Return the [X, Y] coordinate for the center point of the cell that contains the specified text.  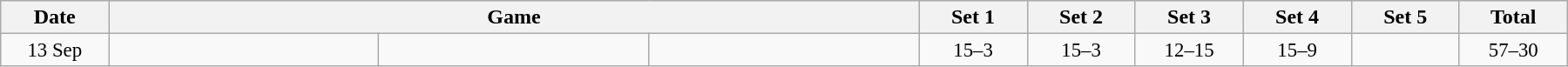
15–9 [1297, 50]
57–30 [1513, 50]
12–15 [1189, 50]
Game [514, 17]
13 Sep [55, 50]
Set 2 [1081, 17]
Set 4 [1297, 17]
Set 1 [973, 17]
Set 5 [1405, 17]
Date [55, 17]
Total [1513, 17]
Set 3 [1189, 17]
